Output the (x, y) coordinate of the center of the cell containing the given text.  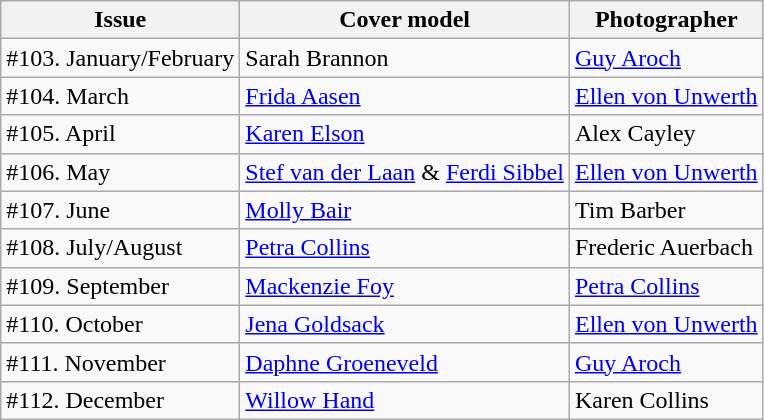
#108. July/August (120, 248)
#103. January/February (120, 58)
#110. October (120, 324)
Photographer (666, 20)
#105. April (120, 134)
Cover model (405, 20)
Issue (120, 20)
#106. May (120, 172)
#104. March (120, 96)
Willow Hand (405, 400)
#112. December (120, 400)
Karen Elson (405, 134)
Frederic Auerbach (666, 248)
Stef van der Laan & Ferdi Sibbel (405, 172)
Alex Cayley (666, 134)
Sarah Brannon (405, 58)
Daphne Groeneveld (405, 362)
Tim Barber (666, 210)
Molly Bair (405, 210)
Karen Collins (666, 400)
#111. November (120, 362)
Frida Aasen (405, 96)
#109. September (120, 286)
Mackenzie Foy (405, 286)
#107. June (120, 210)
Jena Goldsack (405, 324)
